Pinpoint the cell where the given text exists, returning its [X, Y] midpoint coordinate. 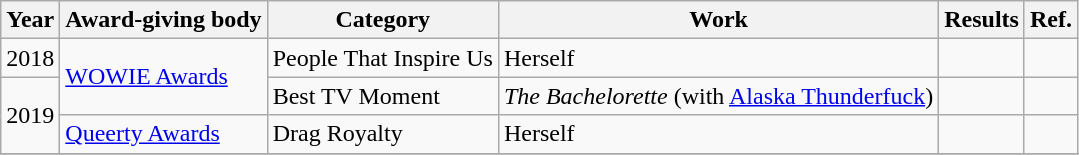
Queerty Awards [164, 134]
Category [382, 20]
The Bachelorette (with Alaska Thunderfuck) [718, 96]
Year [30, 20]
People That Inspire Us [382, 58]
Work [718, 20]
2019 [30, 115]
2018 [30, 58]
Best TV Moment [382, 96]
Drag Royalty [382, 134]
Results [982, 20]
Award-giving body [164, 20]
WOWIE Awards [164, 77]
Ref. [1050, 20]
